Search for the cell housing the specified text and yield its (X, Y) center coordinate. 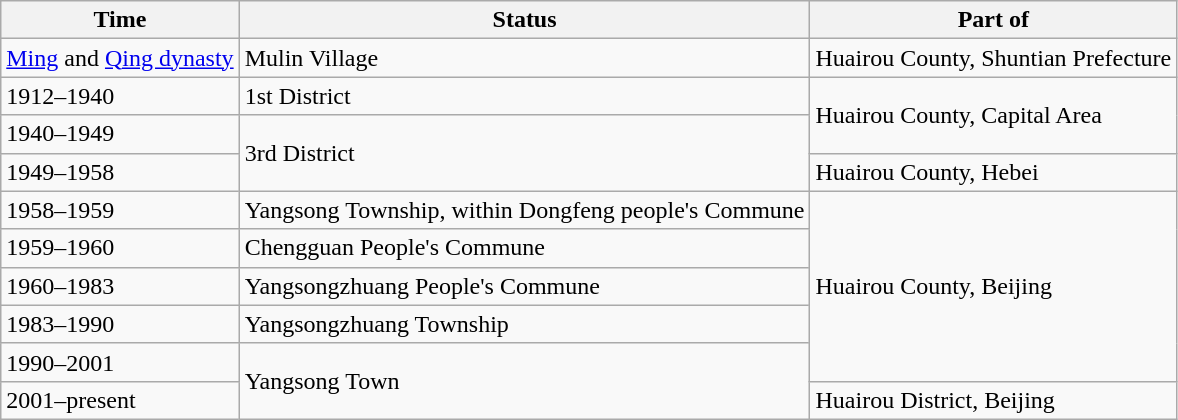
Time (120, 20)
Yangsong Town (524, 381)
1st District (524, 96)
1990–2001 (120, 362)
1949–1958 (120, 172)
Huairou District, Beijing (994, 400)
Mulin Village (524, 58)
1958–1959 (120, 210)
1940–1949 (120, 134)
Chengguan People's Commune (524, 248)
Part of (994, 20)
Ming and Qing dynasty (120, 58)
Yangsongzhuang Township (524, 324)
1983–1990 (120, 324)
Huairou County, Hebei (994, 172)
2001–present (120, 400)
1912–1940 (120, 96)
Status (524, 20)
Yangsong Township, within Dongfeng people's Commune (524, 210)
Huairou County, Capital Area (994, 115)
Huairou County, Beijing (994, 286)
Huairou County, Shuntian Prefecture (994, 58)
1960–1983 (120, 286)
3rd District (524, 153)
Yangsongzhuang People's Commune (524, 286)
1959–1960 (120, 248)
